Return (X, Y) of the center of cell containing provided text 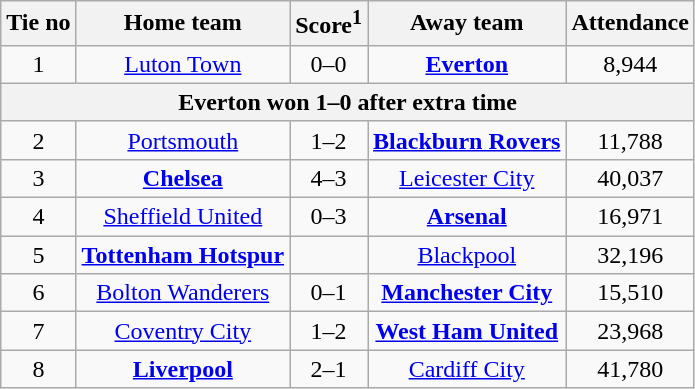
Blackburn Rovers (467, 140)
Portsmouth (183, 140)
Coventry City (183, 331)
Liverpool (183, 369)
Tottenham Hotspur (183, 255)
0–1 (329, 293)
0–0 (329, 64)
Tie no (38, 24)
2–1 (329, 369)
7 (38, 331)
Chelsea (183, 178)
Sheffield United (183, 217)
5 (38, 255)
32,196 (630, 255)
2 (38, 140)
23,968 (630, 331)
Away team (467, 24)
16,971 (630, 217)
Bolton Wanderers (183, 293)
6 (38, 293)
Manchester City (467, 293)
Arsenal (467, 217)
4–3 (329, 178)
3 (38, 178)
8,944 (630, 64)
Everton (467, 64)
Leicester City (467, 178)
4 (38, 217)
40,037 (630, 178)
Score1 (329, 24)
Attendance (630, 24)
Cardiff City (467, 369)
West Ham United (467, 331)
Luton Town (183, 64)
41,780 (630, 369)
1 (38, 64)
Home team (183, 24)
15,510 (630, 293)
Everton won 1–0 after extra time (348, 102)
Blackpool (467, 255)
11,788 (630, 140)
0–3 (329, 217)
8 (38, 369)
